Search for the cell housing the specified text and yield its [x, y] center coordinate. 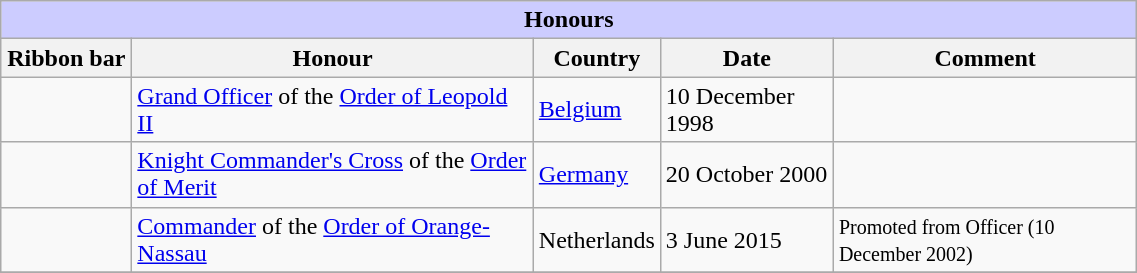
Ribbon bar [66, 58]
Netherlands [596, 240]
Commander of the Order of Orange-Nassau [332, 240]
Grand Officer of the Order of Leopold II [332, 110]
Promoted from Officer (10 December 2002) [984, 240]
Date [746, 58]
Germany [596, 174]
20 October 2000 [746, 174]
Comment [984, 58]
Country [596, 58]
10 December 1998 [746, 110]
Honours [569, 20]
Belgium [596, 110]
Knight Commander's Cross of the Order of Merit [332, 174]
3 June 2015 [746, 240]
Honour [332, 58]
